Return the [x, y] coordinate for the center point of the cell that contains the specified text.  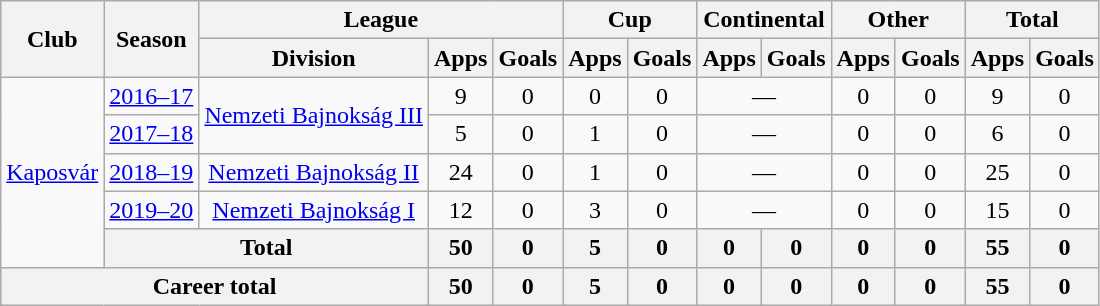
Season [152, 39]
Cup [630, 20]
Other [898, 20]
3 [595, 210]
6 [997, 134]
Nemzeti Bajnokság II [314, 172]
2018–19 [152, 172]
24 [461, 172]
Nemzeti Bajnokság III [314, 115]
2019–20 [152, 210]
15 [997, 210]
League [381, 20]
Club [52, 39]
Continental [764, 20]
2016–17 [152, 96]
Nemzeti Bajnokság I [314, 210]
Division [314, 58]
25 [997, 172]
2017–18 [152, 134]
Career total [215, 286]
Kaposvár [52, 172]
12 [461, 210]
